For the text-containing cell, return its midpoint in [x, y] coordinate format. 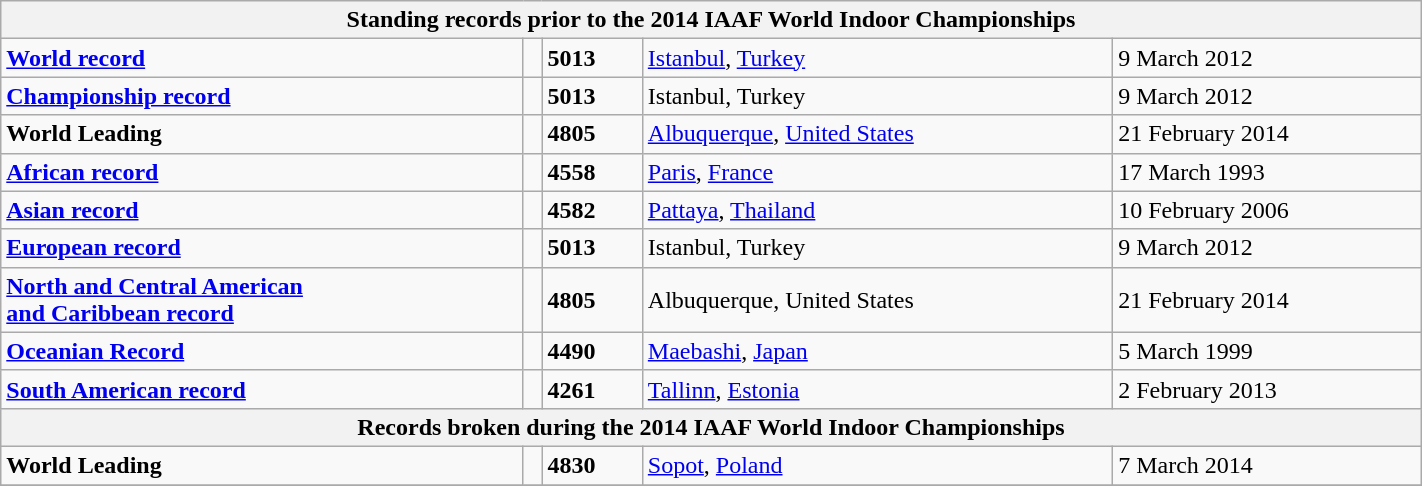
African record [262, 172]
2 February 2013 [1268, 389]
Standing records prior to the 2014 IAAF World Indoor Championships [711, 20]
17 March 1993 [1268, 172]
Oceanian Record [262, 351]
4558 [592, 172]
North and Central American and Caribbean record [262, 300]
Asian record [262, 210]
4830 [592, 465]
5 March 1999 [1268, 351]
World record [262, 58]
Championship record [262, 96]
4490 [592, 351]
7 March 2014 [1268, 465]
European record [262, 248]
South American record [262, 389]
Records broken during the 2014 IAAF World Indoor Championships [711, 427]
Paris, France [877, 172]
Pattaya, Thailand [877, 210]
4261 [592, 389]
Maebashi, Japan [877, 351]
4582 [592, 210]
Sopot, Poland [877, 465]
Tallinn, Estonia [877, 389]
10 February 2006 [1268, 210]
